For the text-containing cell, return its midpoint in [X, Y] coordinate format. 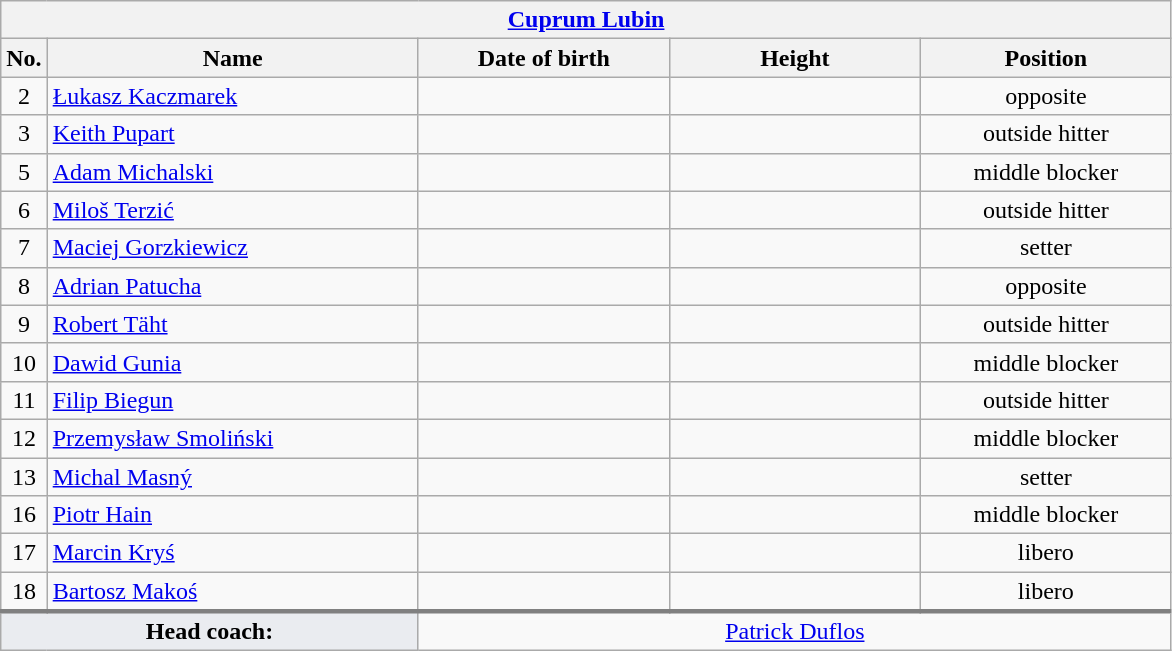
Head coach: [210, 631]
Maciej Gorzkiewicz [232, 248]
9 [24, 324]
Marcin Kryś [232, 553]
6 [24, 210]
Michal Masný [232, 477]
12 [24, 438]
Robert Täht [232, 324]
7 [24, 248]
Przemysław Smoliński [232, 438]
13 [24, 477]
11 [24, 400]
Łukasz Kaczmarek [232, 96]
Name [232, 58]
5 [24, 172]
Filip Biegun [232, 400]
2 [24, 96]
Bartosz Makoś [232, 592]
No. [24, 58]
Dawid Gunia [232, 362]
16 [24, 515]
Piotr Hain [232, 515]
Keith Pupart [232, 134]
8 [24, 286]
10 [24, 362]
Patrick Duflos [794, 631]
17 [24, 553]
Height [794, 58]
Date of birth [544, 58]
Adrian Patucha [232, 286]
Position [1046, 58]
Miloš Terzić [232, 210]
18 [24, 592]
3 [24, 134]
Adam Michalski [232, 172]
Cuprum Lubin [586, 20]
